Capture the cell that displays the provided text and extract its (x, y) central coordinate. 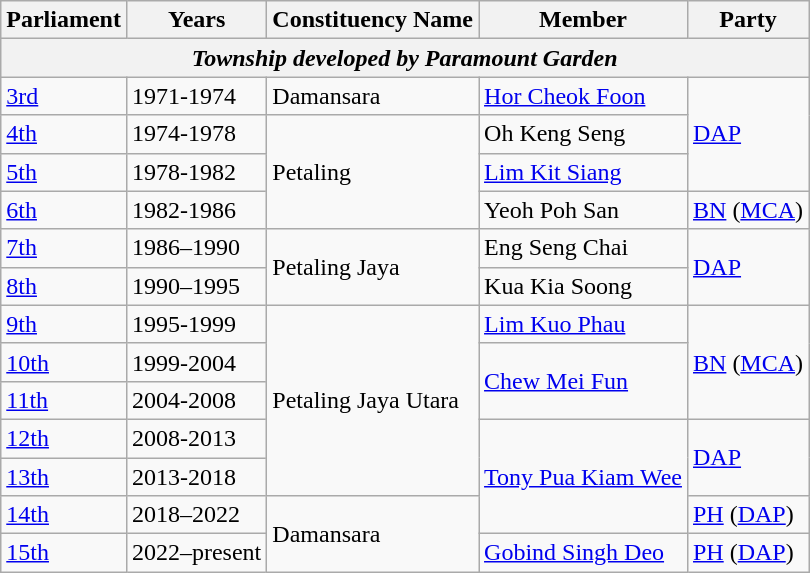
Lim Kuo Phau (584, 324)
8th (64, 286)
Yeoh Poh San (584, 210)
2018–2022 (196, 515)
13th (64, 477)
4th (64, 134)
2004-2008 (196, 400)
2008-2013 (196, 438)
1978-1982 (196, 172)
Hor Cheok Foon (584, 96)
Eng Seng Chai (584, 248)
5th (64, 172)
6th (64, 210)
11th (64, 400)
Petaling (373, 172)
15th (64, 553)
Member (584, 20)
2013-2018 (196, 477)
Parliament (64, 20)
Gobind Singh Deo (584, 553)
Lim Kit Siang (584, 172)
1986–1990 (196, 248)
Years (196, 20)
3rd (64, 96)
9th (64, 324)
1995-1999 (196, 324)
12th (64, 438)
Chew Mei Fun (584, 381)
Constituency Name (373, 20)
10th (64, 362)
Party (748, 20)
Petaling Jaya (373, 267)
1990–1995 (196, 286)
1974-1978 (196, 134)
7th (64, 248)
14th (64, 515)
1971-1974 (196, 96)
Petaling Jaya Utara (373, 400)
Township developed by Paramount Garden (405, 58)
2022–present (196, 553)
Kua Kia Soong (584, 286)
Tony Pua Kiam Wee (584, 476)
1982-1986 (196, 210)
1999-2004 (196, 362)
Oh Keng Seng (584, 134)
